Extract the [x, y] coordinate from the center of the cell holding the provided text.  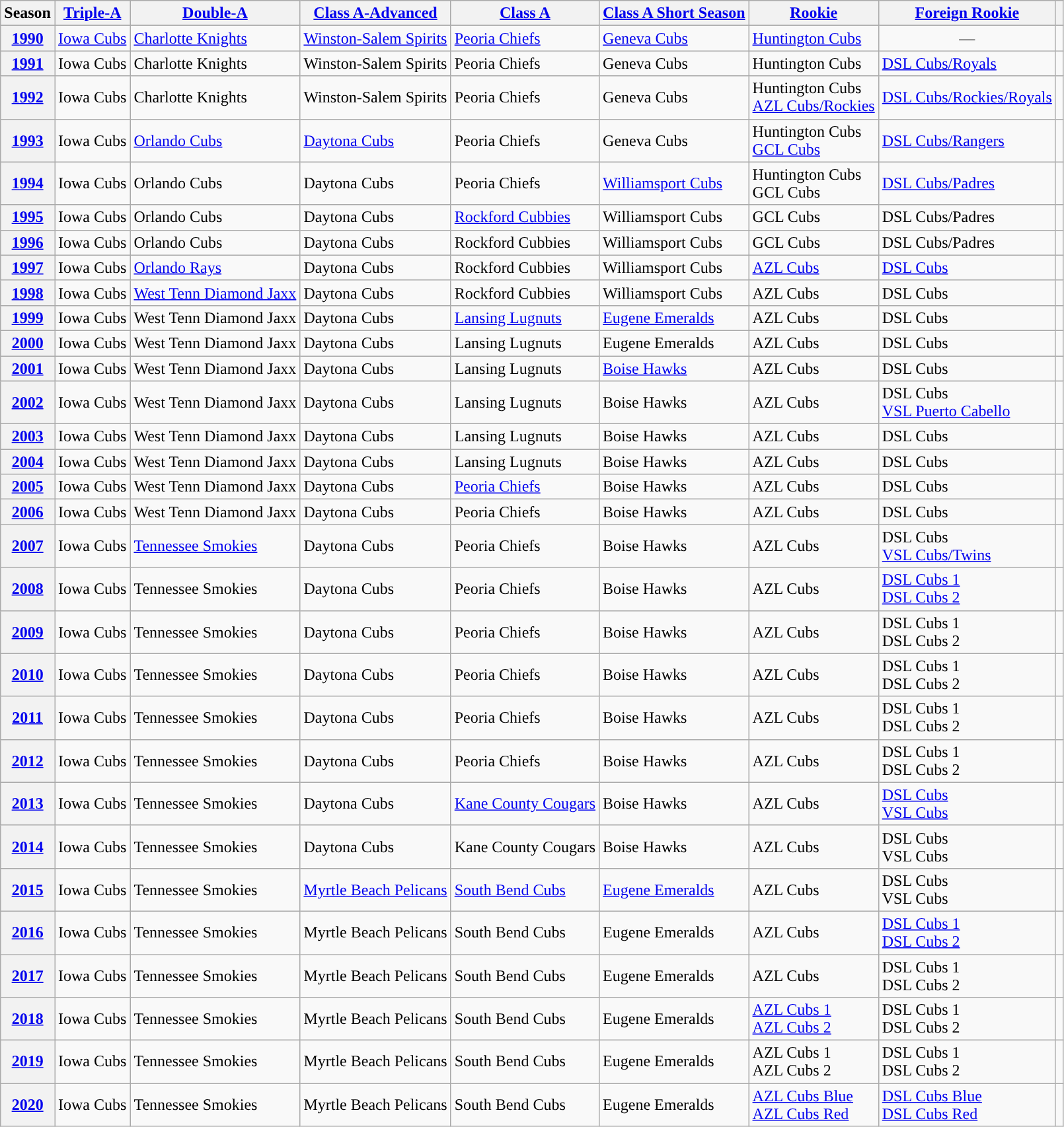
1993 [28, 140]
Class A [525, 13]
Foreign Rookie [967, 13]
2005 [28, 487]
2017 [28, 975]
Huntington CubsAZL Cubs/Rockies [814, 98]
AZL Cubs BlueAZL Cubs Red [814, 1105]
1996 [28, 242]
2008 [28, 589]
2006 [28, 512]
2013 [28, 803]
2009 [28, 632]
1997 [28, 268]
2020 [28, 1105]
2001 [28, 368]
Class A-Advanced [375, 13]
1998 [28, 293]
2000 [28, 343]
1999 [28, 318]
DSL CubsVSL Cubs/Twins [967, 546]
1995 [28, 217]
1991 [28, 63]
DSL Cubs/Rangers [967, 140]
1994 [28, 184]
DSL CubsVSL Puerto Cabello [967, 403]
2004 [28, 462]
Double-A [215, 13]
DSL Cubs BlueDSL Cubs Red [967, 1105]
Class A Short Season [674, 13]
Orlando Rays [215, 268]
2018 [28, 1019]
— [967, 38]
Rookie [814, 13]
2016 [28, 933]
2015 [28, 889]
1990 [28, 38]
Season [28, 13]
2019 [28, 1062]
DSL Cubs/Royals [967, 63]
2012 [28, 761]
2002 [28, 403]
1992 [28, 98]
Triple-A [92, 13]
2014 [28, 847]
2010 [28, 675]
2007 [28, 546]
DSL Cubs/Rockies/Royals [967, 98]
2011 [28, 717]
2003 [28, 437]
